Locate the cell with the specified text and output its [X, Y] center coordinate. 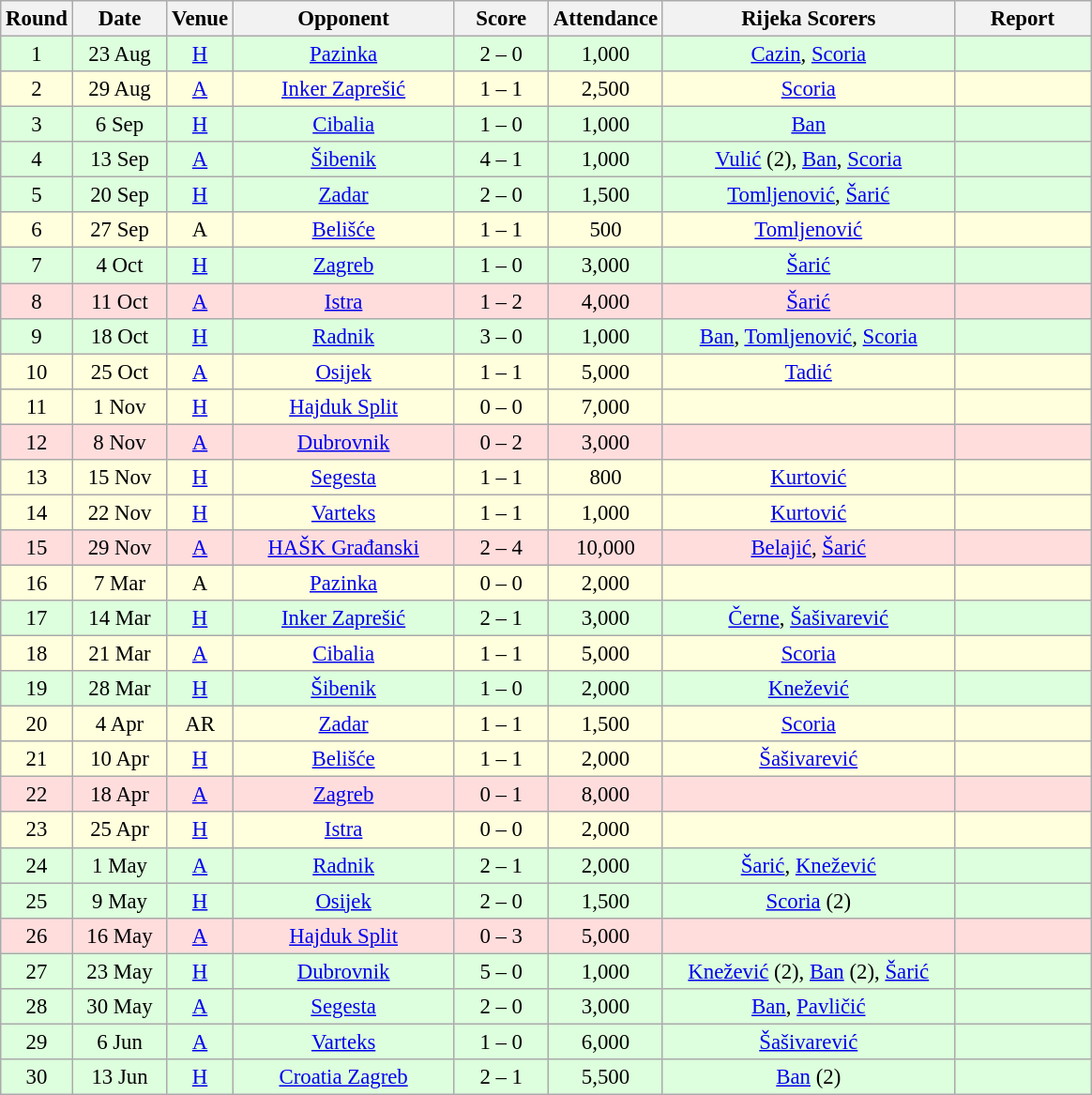
10,000 [606, 548]
8 Nov [120, 442]
18 [37, 654]
HAŠK Građanski [343, 548]
2,500 [606, 89]
13 Sep [120, 160]
25 Apr [120, 830]
4 – 1 [501, 160]
17 [37, 618]
30 [37, 1077]
18 Oct [120, 336]
Belajić, Šarić [809, 548]
9 May [120, 901]
22 [37, 795]
27 [37, 971]
25 [37, 901]
9 [37, 336]
Opponent [343, 19]
Vulić (2), Ban, Scoria [809, 160]
Report [1023, 19]
Ban (2) [809, 1077]
8,000 [606, 795]
7,000 [606, 406]
1 May [120, 865]
7 Mar [120, 583]
Score [501, 19]
13 Jun [120, 1077]
0 – 1 [501, 795]
Knežević (2), Ban (2), Šarić [809, 971]
Round [37, 19]
3 – 0 [501, 336]
1 [37, 54]
Tadić [809, 372]
1 Nov [120, 406]
10 Apr [120, 759]
21 [37, 759]
Tomljenović, Šarić [809, 195]
Knežević [809, 689]
AR [201, 724]
500 [606, 230]
29 [37, 1042]
5 – 0 [501, 971]
21 Mar [120, 654]
5,500 [606, 1077]
15 Nov [120, 478]
2 – 4 [501, 548]
7 [37, 266]
4 Oct [120, 266]
14 Mar [120, 618]
1 – 2 [501, 301]
Croatia Zagreb [343, 1077]
14 [37, 512]
Rijeka Scorers [809, 19]
20 [37, 724]
12 [37, 442]
26 [37, 935]
13 [37, 478]
4 Apr [120, 724]
27 Sep [120, 230]
6 [37, 230]
4,000 [606, 301]
28 Mar [120, 689]
4 [37, 160]
0 – 2 [501, 442]
Tomljenović [809, 230]
6 Jun [120, 1042]
6,000 [606, 1042]
24 [37, 865]
Ban [809, 125]
6 Sep [120, 125]
22 Nov [120, 512]
11 [37, 406]
800 [606, 478]
Venue [201, 19]
16 May [120, 935]
30 May [120, 1007]
Černe, Šašivarević [809, 618]
16 [37, 583]
20 Sep [120, 195]
Cazin, Scoria [809, 54]
10 [37, 372]
5 [37, 195]
23 [37, 830]
29 Aug [120, 89]
19 [37, 689]
18 Apr [120, 795]
3 [37, 125]
23 Aug [120, 54]
Scoria (2) [809, 901]
25 Oct [120, 372]
Ban, Pavličić [809, 1007]
Ban, Tomljenović, Scoria [809, 336]
0 – 3 [501, 935]
Attendance [606, 19]
15 [37, 548]
2 [37, 89]
23 May [120, 971]
11 Oct [120, 301]
Šarić, Knežević [809, 865]
28 [37, 1007]
29 Nov [120, 548]
8 [37, 301]
Date [120, 19]
